Extract the [X, Y] coordinate from the center of the cell holding the provided text.  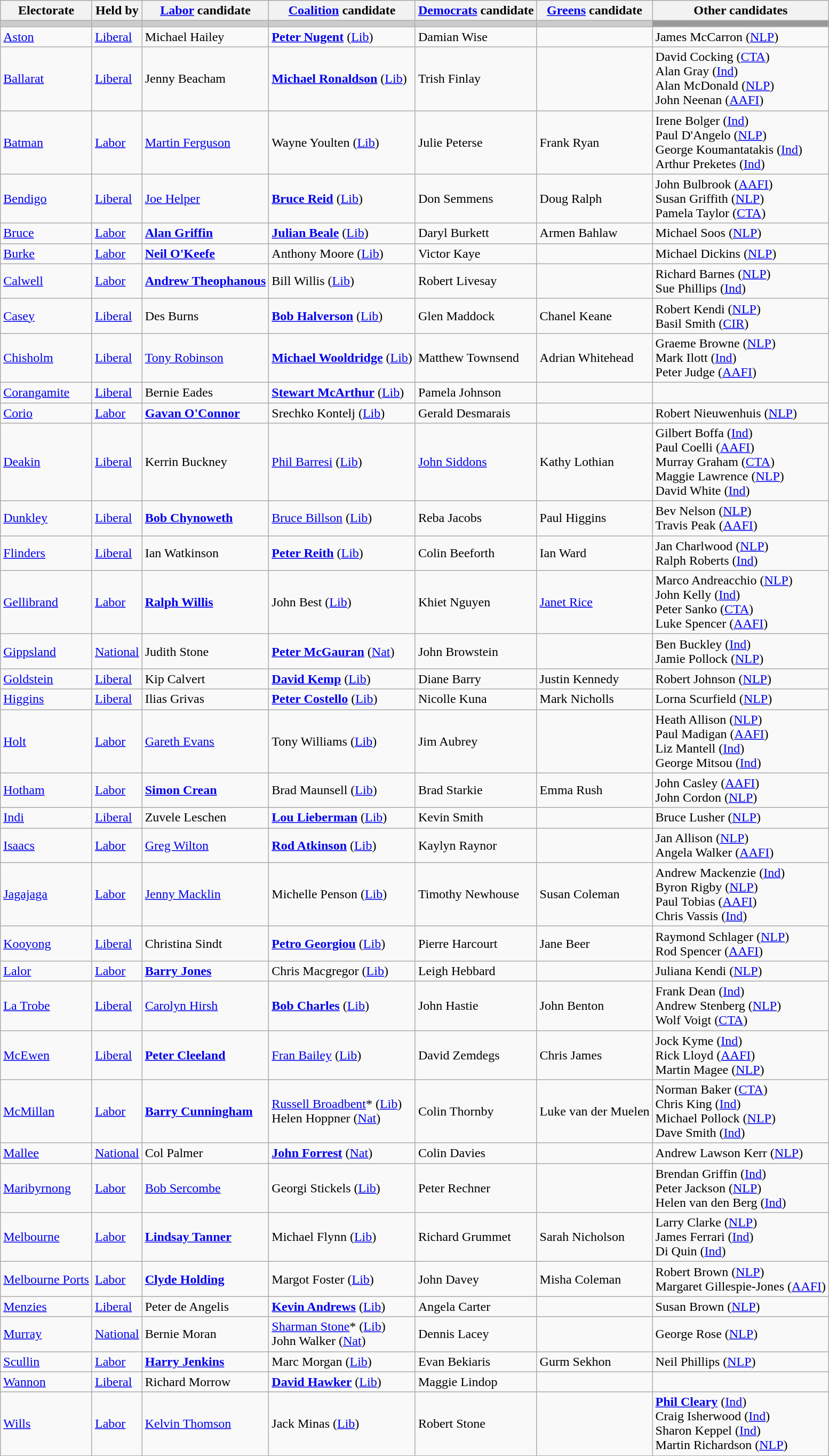
Jenny Macklin [205, 895]
Stewart McArthur (Lib) [342, 392]
Harry Jenkins [205, 1362]
Deakin [46, 462]
Burke [46, 254]
Sarah Nicholson [594, 1237]
George Rose (NLP) [740, 1334]
Michelle Penson (Lib) [342, 895]
Peter Nugent (Lib) [342, 37]
Lalor [46, 971]
Juliana Kendi (NLP) [740, 971]
Chanel Keane [594, 316]
Fran Bailey (Lib) [342, 1055]
Peter McGauran (Nat) [342, 651]
Chisholm [46, 358]
Marc Morgan (Lib) [342, 1362]
Andrew Lawson Kerr (NLP) [740, 1153]
Angela Carter [476, 1307]
Brad Starkie [476, 790]
Bev Nelson (NLP)Travis Peak (AAFI) [740, 519]
Jan Allison (NLP)Angela Walker (AAFI) [740, 845]
Victor Kaye [476, 254]
John Hastie [476, 1006]
John Davey [476, 1279]
Julian Beale (Lib) [342, 233]
Colin Beeforth [476, 553]
Casey [46, 316]
McMillan [46, 1111]
Judith Stone [205, 651]
Electorate [46, 11]
Luke van der Muelen [594, 1111]
Melbourne Ports [46, 1279]
Greg Wilton [205, 845]
Peter Cleeland [205, 1055]
Misha Coleman [594, 1279]
Bill Willis (Lib) [342, 281]
Damian Wise [476, 37]
Robert Nieuwenhuis (NLP) [740, 413]
Nicolle Kuna [476, 699]
David Kemp (Lib) [342, 679]
Jane Beer [594, 944]
Hotham [46, 790]
Wills [46, 1424]
Trish Finlay [476, 79]
Corangamite [46, 392]
Petro Georgiou (Lib) [342, 944]
Bruce Reid (Lib) [342, 199]
Ballarat [46, 79]
Matthew Townsend [476, 358]
Leigh Hebbard [476, 971]
La Trobe [46, 1006]
Simon Crean [205, 790]
David Hawker (Lib) [342, 1382]
Ian Watkinson [205, 553]
Kooyong [46, 944]
Kevin Andrews (Lib) [342, 1307]
Barry Cunningham [205, 1111]
Robert Brown (NLP)Margaret Gillespie-Jones (AAFI) [740, 1279]
Jock Kyme (Ind)Rick Lloyd (AAFI)Martin Magee (NLP) [740, 1055]
Isaacs [46, 845]
Robert Stone [476, 1424]
Khiet Nguyen [476, 602]
Calwell [46, 281]
John Browstein [476, 651]
Marco Andreacchio (NLP)John Kelly (Ind)Peter Sanko (CTA)Luke Spencer (AAFI) [740, 602]
Glen Maddock [476, 316]
John Siddons [476, 462]
Julie Peterse [476, 142]
Neil Phillips (NLP) [740, 1362]
Menzies [46, 1307]
Kaylyn Raynor [476, 845]
John Benton [594, 1006]
Srechko Kontelj (Lib) [342, 413]
Chris Macgregor (Lib) [342, 971]
Higgins [46, 699]
Reba Jacobs [476, 519]
Kelvin Thomson [205, 1424]
Kip Calvert [205, 679]
Ian Ward [594, 553]
Sharman Stone* (Lib)John Walker (Nat) [342, 1334]
Brad Maunsell (Lib) [342, 790]
Michael Dickins (NLP) [740, 254]
Paul Higgins [594, 519]
Held by [117, 11]
Kerrin Buckney [205, 462]
Corio [46, 413]
Pierre Harcourt [476, 944]
John Casley (AAFI)John Cordon (NLP) [740, 790]
Mark Nicholls [594, 699]
James McCarron (NLP) [740, 37]
Christina Sindt [205, 944]
Melbourne [46, 1237]
Ralph Willis [205, 602]
Col Palmer [205, 1153]
Richard Barnes (NLP)Sue Phillips (Ind) [740, 281]
Jan Charlwood (NLP)Ralph Roberts (Ind) [740, 553]
Emma Rush [594, 790]
Peter de Angelis [205, 1307]
Jagajaga [46, 895]
Richard Grummet [476, 1237]
Georgi Stickels (Lib) [342, 1188]
Diane Barry [476, 679]
Bendigo [46, 199]
Barry Jones [205, 971]
Peter Costello (Lib) [342, 699]
Brendan Griffin (Ind)Peter Jackson (NLP)Helen van den Berg (Ind) [740, 1188]
Robert Livesay [476, 281]
Robert Johnson (NLP) [740, 679]
Aston [46, 37]
Gellibrand [46, 602]
Wayne Youlten (Lib) [342, 142]
Murray [46, 1334]
Goldstein [46, 679]
Alan Griffin [205, 233]
Tony Williams (Lib) [342, 741]
McEwen [46, 1055]
Gareth Evans [205, 741]
Bob Sercombe [205, 1188]
Richard Morrow [205, 1382]
Susan Brown (NLP) [740, 1307]
Maribyrnong [46, 1188]
Bernie Moran [205, 1334]
Ilias Grivas [205, 699]
Don Semmens [476, 199]
Janet Rice [594, 602]
Martin Ferguson [205, 142]
John Bulbrook (AAFI)Susan Griffith (NLP)Pamela Taylor (CTA) [740, 199]
Bruce Billson (Lib) [342, 519]
Justin Kennedy [594, 679]
Michael Wooldridge (Lib) [342, 358]
Pamela Johnson [476, 392]
Raymond Schlager (NLP)Rod Spencer (AAFI) [740, 944]
David Zemdegs [476, 1055]
Bob Halverson (Lib) [342, 316]
Frank Ryan [594, 142]
Clyde Holding [205, 1279]
Lorna Scurfield (NLP) [740, 699]
Tony Robinson [205, 358]
Dennis Lacey [476, 1334]
Larry Clarke (NLP)James Ferrari (Ind)Di Quin (Ind) [740, 1237]
Phil Barresi (Lib) [342, 462]
Graeme Browne (NLP)Mark Ilott (Ind)Peter Judge (AAFI) [740, 358]
Greens candidate [594, 11]
Michael Flynn (Lib) [342, 1237]
Bruce [46, 233]
Colin Davies [476, 1153]
Armen Bahlaw [594, 233]
Anthony Moore (Lib) [342, 254]
Chris James [594, 1055]
Ben Buckley (Ind)Jamie Pollock (NLP) [740, 651]
Doug Ralph [594, 199]
Frank Dean (Ind)Andrew Stenberg (NLP)Wolf Voigt (CTA) [740, 1006]
Bob Charles (Lib) [342, 1006]
Bruce Lusher (NLP) [740, 818]
Jenny Beacham [205, 79]
John Forrest (Nat) [342, 1153]
Scullin [46, 1362]
Other candidates [740, 11]
Jim Aubrey [476, 741]
Carolyn Hirsh [205, 1006]
Bernie Eades [205, 392]
Norman Baker (CTA)Chris King (Ind)Michael Pollock (NLP)Dave Smith (Ind) [740, 1111]
Andrew Theophanous [205, 281]
Heath Allison (NLP)Paul Madigan (AAFI)Liz Mantell (Ind)George Mitsou (Ind) [740, 741]
John Best (Lib) [342, 602]
Michael Hailey [205, 37]
Peter Rechner [476, 1188]
Coalition candidate [342, 11]
Irene Bolger (Ind)Paul D'Angelo (NLP)George Koumantatakis (Ind)Arthur Preketes (Ind) [740, 142]
Batman [46, 142]
Neil O'Keefe [205, 254]
Wannon [46, 1382]
Margot Foster (Lib) [342, 1279]
Susan Coleman [594, 895]
Lou Lieberman (Lib) [342, 818]
Zuvele Leschen [205, 818]
Gavan O'Connor [205, 413]
Gurm Sekhon [594, 1362]
Democrats candidate [476, 11]
Gerald Desmarais [476, 413]
Kathy Lothian [594, 462]
Dunkley [46, 519]
Phil Cleary (Ind)Craig Isherwood (Ind)Sharon Keppel (Ind)Martin Richardson (NLP) [740, 1424]
Labor candidate [205, 11]
Gippsland [46, 651]
Adrian Whitehead [594, 358]
Daryl Burkett [476, 233]
Flinders [46, 553]
Maggie Lindop [476, 1382]
Evan Bekiaris [476, 1362]
Kevin Smith [476, 818]
Des Burns [205, 316]
Colin Thornby [476, 1111]
Peter Reith (Lib) [342, 553]
Robert Kendi (NLP)Basil Smith (CIR) [740, 316]
David Cocking (CTA)Alan Gray (Ind)Alan McDonald (NLP)John Neenan (AAFI) [740, 79]
Bob Chynoweth [205, 519]
Russell Broadbent* (Lib)Helen Hoppner (Nat) [342, 1111]
Indi [46, 818]
Mallee [46, 1153]
Lindsay Tanner [205, 1237]
Rod Atkinson (Lib) [342, 845]
Holt [46, 741]
Jack Minas (Lib) [342, 1424]
Joe Helper [205, 199]
Timothy Newhouse [476, 895]
Andrew Mackenzie (Ind)Byron Rigby (NLP)Paul Tobias (AAFI)Chris Vassis (Ind) [740, 895]
Michael Ronaldson (Lib) [342, 79]
Gilbert Boffa (Ind)Paul Coelli (AAFI)Murray Graham (CTA)Maggie Lawrence (NLP)David White (Ind) [740, 462]
Michael Soos (NLP) [740, 233]
